Capture the cell that displays the provided text and extract its [X, Y] central coordinate. 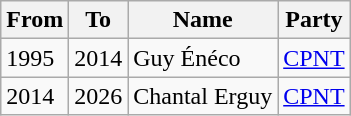
From [35, 20]
Party [314, 20]
Guy Énéco [203, 58]
Chantal Erguy [203, 96]
1995 [35, 58]
Name [203, 20]
To [98, 20]
2026 [98, 96]
